Determine the [x, y] coordinate at the center of the cell enclosing the given text.  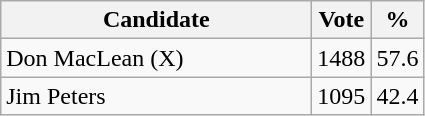
1095 [342, 96]
Don MacLean (X) [156, 58]
Jim Peters [156, 96]
42.4 [398, 96]
Candidate [156, 20]
Vote [342, 20]
% [398, 20]
1488 [342, 58]
57.6 [398, 58]
